Return [x, y] of the center of cell containing provided text 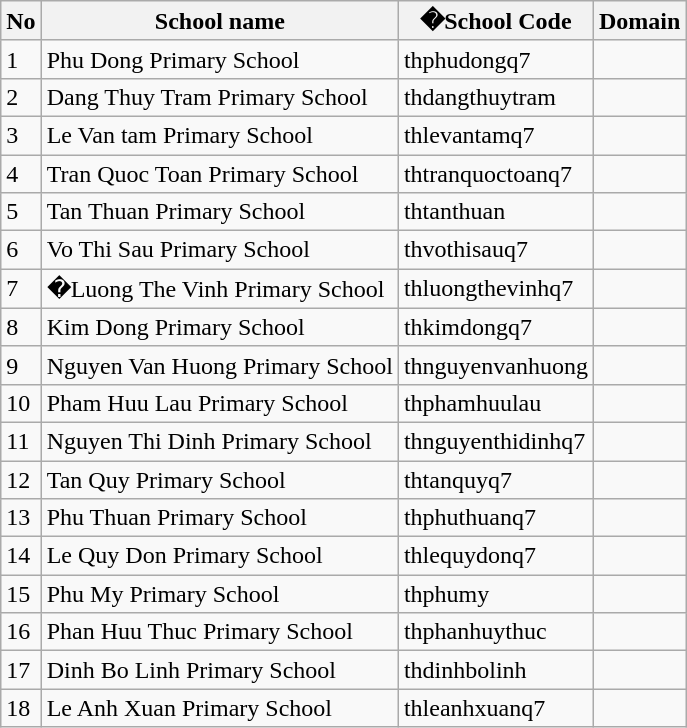
thlequydonq7 [496, 556]
thphanhuythuc [496, 632]
14 [21, 556]
thphamhuulau [496, 403]
thkimdongq7 [496, 327]
Phu Thuan Primary School [220, 518]
Kim Dong Primary School [220, 327]
17 [21, 670]
8 [21, 327]
12 [21, 479]
Domain [639, 21]
2 [21, 97]
1 [21, 59]
Nguyen Van Huong Primary School [220, 365]
Le Anh Xuan Primary School [220, 708]
11 [21, 441]
Tan Quy Primary School [220, 479]
thphumy [496, 594]
16 [21, 632]
thnguyenthidinhq7 [496, 441]
Tan Thuan Primary School [220, 212]
Pham Huu Lau Primary School [220, 403]
thdinhbolinh [496, 670]
15 [21, 594]
Le Quy Don Primary School [220, 556]
5 [21, 212]
7 [21, 289]
Le Van tam Primary School [220, 135]
thphudongq7 [496, 59]
thnguyenvanhuong [496, 365]
10 [21, 403]
Vo Thi Sau Primary School [220, 250]
School name [220, 21]
�School Code [496, 21]
Phu My Primary School [220, 594]
thlevantamq7 [496, 135]
Nguyen Thi Dinh Primary School [220, 441]
18 [21, 708]
3 [21, 135]
thtanquyq7 [496, 479]
Phan Huu Thuc Primary School [220, 632]
6 [21, 250]
thluongthevinhq7 [496, 289]
thtanthuan [496, 212]
Tran Quoc Toan Primary School [220, 173]
thtranquoctoanq7 [496, 173]
�Luong The Vinh Primary School [220, 289]
Dinh Bo Linh Primary School [220, 670]
thphuthuanq7 [496, 518]
Dang Thuy Tram Primary School [220, 97]
thleanhxuanq7 [496, 708]
thvothisauq7 [496, 250]
Phu Dong Primary School [220, 59]
thdangthuytram [496, 97]
4 [21, 173]
13 [21, 518]
9 [21, 365]
No [21, 21]
